Extract the [X, Y] coordinate from the center of the cell holding the provided text.  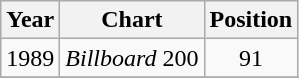
Year [30, 20]
Position [251, 20]
Chart [132, 20]
91 [251, 58]
Billboard 200 [132, 58]
1989 [30, 58]
